For the text-containing cell, return its midpoint in (x, y) coordinate format. 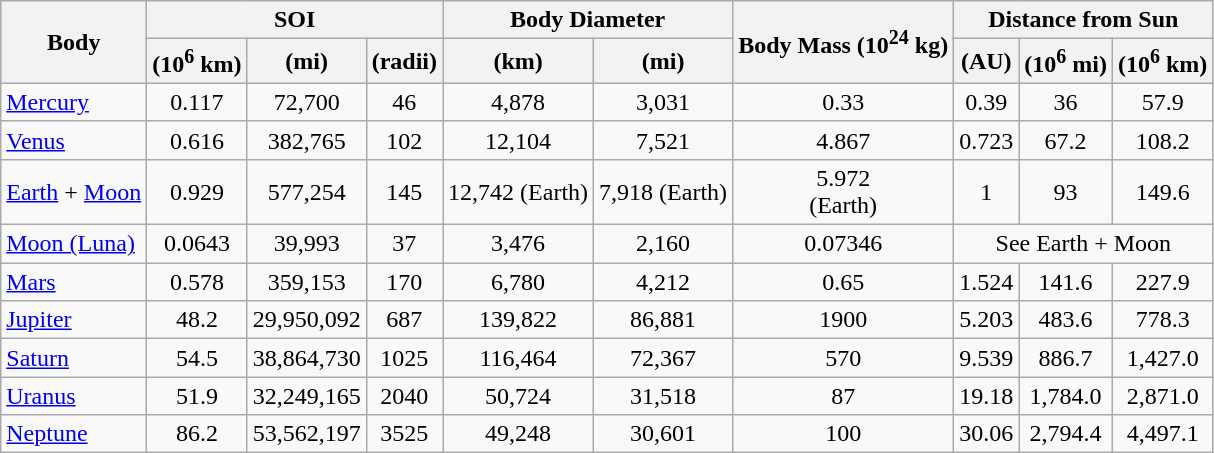
38,864,730 (306, 358)
577,254 (306, 192)
Venus (74, 140)
1.524 (986, 282)
3525 (404, 434)
570 (844, 358)
359,153 (306, 282)
30.06 (986, 434)
86.2 (197, 434)
29,950,092 (306, 320)
30,601 (664, 434)
19.18 (986, 396)
778.3 (1162, 320)
108.2 (1162, 140)
53,562,197 (306, 434)
1,427.0 (1162, 358)
Distance from Sun (1084, 20)
51.9 (197, 396)
1900 (844, 320)
7,521 (664, 140)
100 (844, 434)
57.9 (1162, 102)
0.578 (197, 282)
382,765 (306, 140)
5.203 (986, 320)
1025 (404, 358)
116,464 (518, 358)
0.0643 (197, 244)
6,780 (518, 282)
93 (1066, 192)
4,497.1 (1162, 434)
Neptune (74, 434)
SOI (295, 20)
86,881 (664, 320)
Mercury (74, 102)
4,878 (518, 102)
2,871.0 (1162, 396)
32,249,165 (306, 396)
0.117 (197, 102)
0.929 (197, 192)
48.2 (197, 320)
72,367 (664, 358)
(AU) (986, 62)
0.39 (986, 102)
Mars (74, 282)
227.9 (1162, 282)
139,822 (518, 320)
145 (404, 192)
4.867 (844, 140)
Body Diameter (588, 20)
37 (404, 244)
12,104 (518, 140)
49,248 (518, 434)
149.6 (1162, 192)
Uranus (74, 396)
4,212 (664, 282)
0.65 (844, 282)
9.539 (986, 358)
39,993 (306, 244)
(radii) (404, 62)
886.7 (1066, 358)
0.723 (986, 140)
0.616 (197, 140)
72,700 (306, 102)
Earth + Moon (74, 192)
67.2 (1066, 140)
See Earth + Moon (1084, 244)
0.07346 (844, 244)
0.33 (844, 102)
3,476 (518, 244)
2040 (404, 396)
50,724 (518, 396)
2,794.4 (1066, 434)
54.5 (197, 358)
46 (404, 102)
3,031 (664, 102)
687 (404, 320)
36 (1066, 102)
1 (986, 192)
102 (404, 140)
1,784.0 (1066, 396)
Body Mass (1024 kg) (844, 42)
7,918 (Earth) (664, 192)
483.6 (1066, 320)
Jupiter (74, 320)
(km) (518, 62)
170 (404, 282)
2,160 (664, 244)
141.6 (1066, 282)
87 (844, 396)
Moon (Luna) (74, 244)
31,518 (664, 396)
Body (74, 42)
Saturn (74, 358)
12,742 (Earth) (518, 192)
(106 mi) (1066, 62)
5.972(Earth) (844, 192)
